Return the (x, y) coordinate for the center point of the cell that contains the specified text.  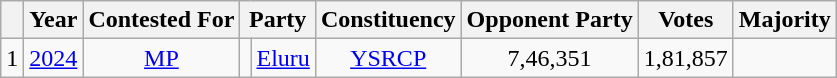
MP (162, 58)
YSRCP (388, 58)
Majority (784, 20)
1 (12, 58)
1,81,857 (686, 58)
Constituency (388, 20)
Eluru (283, 58)
7,46,351 (550, 58)
Year (54, 20)
Votes (686, 20)
2024 (54, 58)
Opponent Party (550, 20)
Contested For (162, 20)
Party (278, 20)
